Determine the [x, y] coordinate at the center of the cell enclosing the given text.  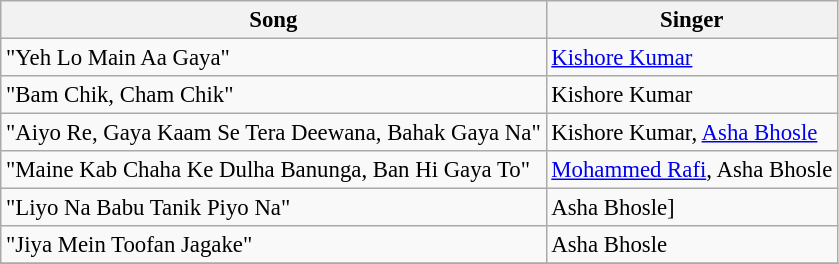
Singer [692, 20]
Asha Bhosle [692, 245]
"Aiyo Re, Gaya Kaam Se Tera Deewana, Bahak Gaya Na" [274, 133]
"Maine Kab Chaha Ke Dulha Banunga, Ban Hi Gaya To" [274, 170]
Asha Bhosle] [692, 208]
"Jiya Mein Toofan Jagake" [274, 245]
"Liyo Na Babu Tanik Piyo Na" [274, 208]
Mohammed Rafi, Asha Bhosle [692, 170]
Kishore Kumar, Asha Bhosle [692, 133]
"Yeh Lo Main Aa Gaya" [274, 58]
Song [274, 20]
"Bam Chik, Cham Chik" [274, 95]
